Identify which cell holds the provided text, then report its [x, y] central coordinate. 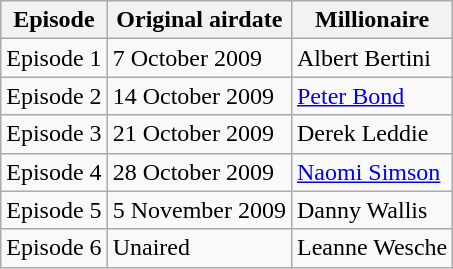
Episode 3 [54, 134]
Albert Bertini [372, 58]
28 October 2009 [199, 172]
Leanne Wesche [372, 248]
Episode 6 [54, 248]
7 October 2009 [199, 58]
Peter Bond [372, 96]
Episode [54, 20]
Episode 2 [54, 96]
Unaired [199, 248]
Episode 5 [54, 210]
Original airdate [199, 20]
Naomi Simson [372, 172]
Millionaire [372, 20]
Episode 4 [54, 172]
Episode 1 [54, 58]
21 October 2009 [199, 134]
Danny Wallis [372, 210]
14 October 2009 [199, 96]
Derek Leddie [372, 134]
5 November 2009 [199, 210]
